Locate the cell with the specified text and output its (x, y) center coordinate. 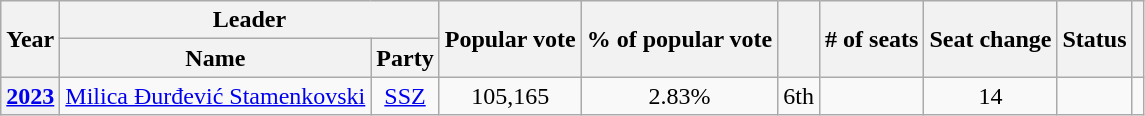
Popular vote (510, 39)
2.83% (680, 96)
Status (1094, 39)
Year (30, 39)
Milica Đurđević Stamenkovski (216, 96)
Seat change (990, 39)
105,165 (510, 96)
SSZ (405, 96)
% of popular vote (680, 39)
2023 (30, 96)
Leader (250, 20)
14 (990, 96)
# of seats (872, 39)
6th (799, 96)
Name (216, 58)
Party (405, 58)
